Output the [X, Y] coordinate of the center of the cell containing the given text.  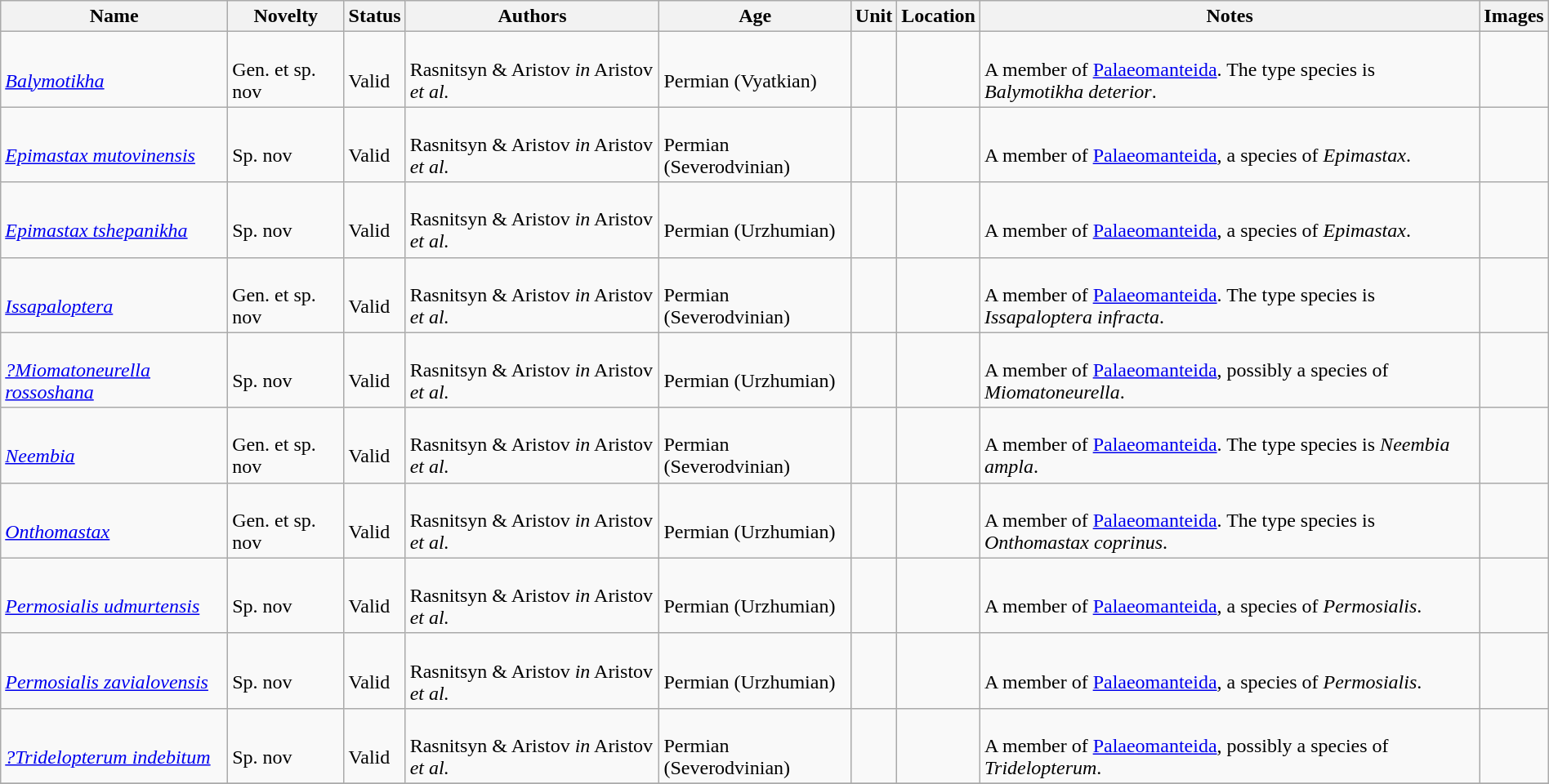
Location [939, 16]
A member of Palaeomanteida. The type species is Onthomastax coprinus. [1229, 520]
Images [1514, 16]
Balymotikha [114, 69]
?Miomatoneurella rossoshana [114, 370]
A member of Palaeomanteida. The type species is Neembia ampla. [1229, 445]
Notes [1229, 16]
Age [755, 16]
Permosialis udmurtensis [114, 595]
Permian (Vyatkian) [755, 69]
Status [374, 16]
Epimastax mutovinensis [114, 145]
A member of Palaeomanteida. The type species is Balymotikha deterior. [1229, 69]
A member of Palaeomanteida, possibly a species of Tridelopterum. [1229, 746]
A member of Palaeomanteida, possibly a species of Miomatoneurella. [1229, 370]
Neembia [114, 445]
Epimastax tshepanikha [114, 220]
?Tridelopterum indebitum [114, 746]
Name [114, 16]
Permosialis zavialovensis [114, 670]
Novelty [286, 16]
Unit [873, 16]
Onthomastax [114, 520]
Authors [533, 16]
A member of Palaeomanteida. The type species is Issapaloptera infracta. [1229, 295]
Issapaloptera [114, 295]
